For the text-containing cell, return its midpoint in [X, Y] coordinate format. 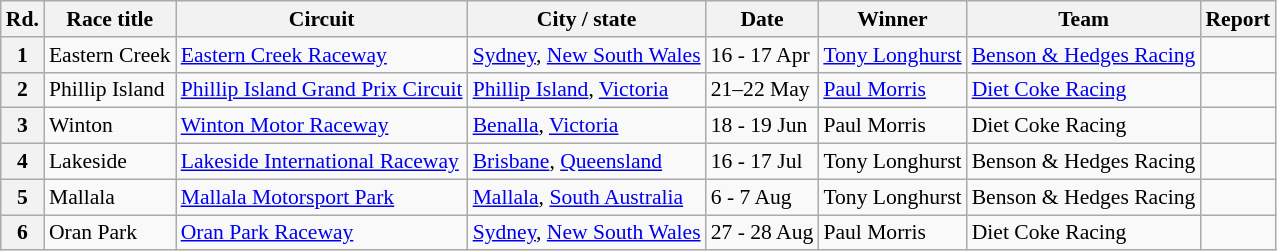
2 [22, 90]
Oran Park [110, 233]
Winner [892, 19]
18 - 19 Jun [762, 126]
Report [1238, 19]
Eastern Creek [110, 55]
Lakeside [110, 162]
Winton [110, 126]
6 [22, 233]
3 [22, 126]
5 [22, 197]
Phillip Island Grand Prix Circuit [322, 90]
Date [762, 19]
Benalla, Victoria [587, 126]
Circuit [322, 19]
Winton Motor Raceway [322, 126]
Rd. [22, 19]
6 - 7 Aug [762, 197]
Mallala, South Australia [587, 197]
Race title [110, 19]
Mallala Motorsport Park [322, 197]
Lakeside International Raceway [322, 162]
16 - 17 Apr [762, 55]
Team [1084, 19]
Phillip Island [110, 90]
16 - 17 Jul [762, 162]
Brisbane, Queensland [587, 162]
4 [22, 162]
27 - 28 Aug [762, 233]
21–22 May [762, 90]
1 [22, 55]
Oran Park Raceway [322, 233]
City / state [587, 19]
Mallala [110, 197]
Phillip Island, Victoria [587, 90]
Eastern Creek Raceway [322, 55]
